Identify which cell holds the provided text, then report its [X, Y] central coordinate. 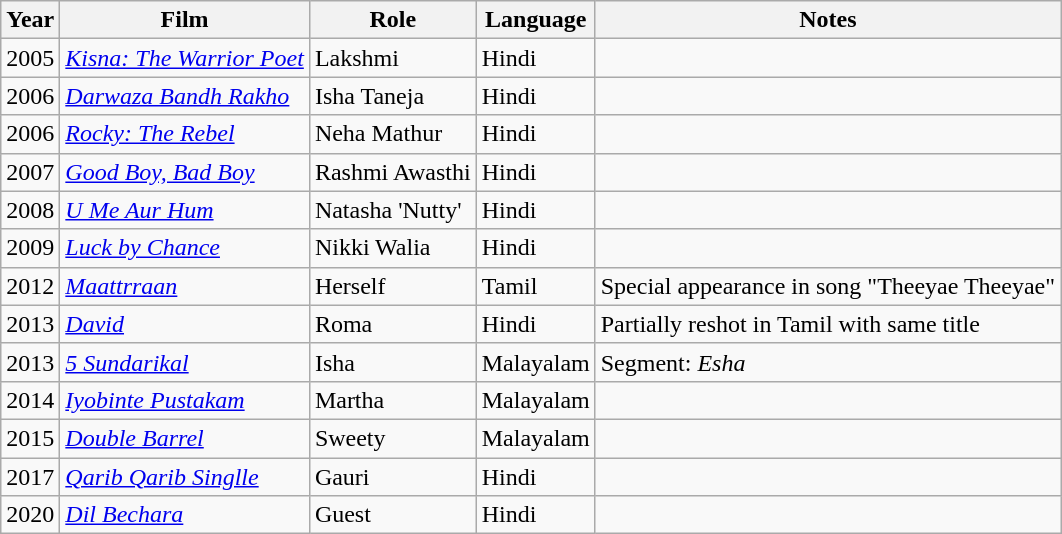
David [185, 324]
Special appearance in song "Theeyae Theeyae" [828, 286]
Maattrraan [185, 286]
Roma [392, 324]
2017 [30, 477]
Double Barrel [185, 438]
Role [392, 20]
2009 [30, 248]
Guest [392, 515]
Film [185, 20]
Rocky: The Rebel [185, 134]
Language [536, 20]
Year [30, 20]
Segment: Esha [828, 362]
Dil Bechara [185, 515]
Notes [828, 20]
Sweety [392, 438]
2020 [30, 515]
2012 [30, 286]
Kisna: The Warrior Poet [185, 58]
U Me Aur Hum [185, 210]
2008 [30, 210]
Martha [392, 400]
Herself [392, 286]
2007 [30, 172]
Neha Mathur [392, 134]
Qarib Qarib Singlle [185, 477]
2014 [30, 400]
Luck by Chance [185, 248]
Natasha 'Nutty' [392, 210]
Tamil [536, 286]
Partially reshot in Tamil with same title [828, 324]
Isha Taneja [392, 96]
Lakshmi [392, 58]
2015 [30, 438]
2005 [30, 58]
Darwaza Bandh Rakho [185, 96]
5 Sundarikal [185, 362]
Iyobinte Pustakam [185, 400]
Nikki Walia [392, 248]
Good Boy, Bad Boy [185, 172]
Rashmi Awasthi [392, 172]
Gauri [392, 477]
Isha [392, 362]
